Pinpoint the cell where the given text exists, returning its (x, y) midpoint coordinate. 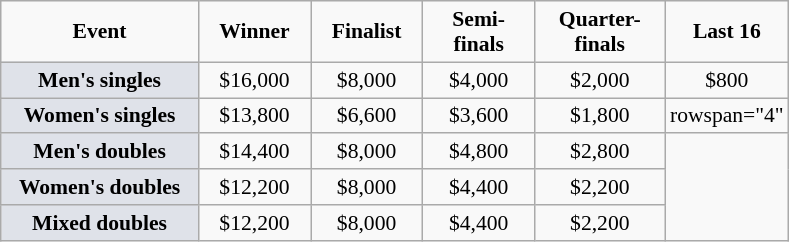
$13,800 (254, 116)
$3,600 (479, 116)
rowspan="4" (727, 116)
Semi-finals (479, 32)
Winner (254, 32)
$1,800 (600, 116)
$16,000 (254, 80)
Finalist (366, 32)
$6,600 (366, 116)
$4,800 (479, 152)
Event (100, 32)
$4,000 (479, 80)
$14,400 (254, 152)
$2,800 (600, 152)
Men's singles (100, 80)
$2,000 (600, 80)
Last 16 (727, 32)
Mixed doubles (100, 223)
Quarter-finals (600, 32)
Men's doubles (100, 152)
Women's doubles (100, 187)
$800 (727, 80)
Women's singles (100, 116)
